Locate the cell with the specified text and output its [X, Y] center coordinate. 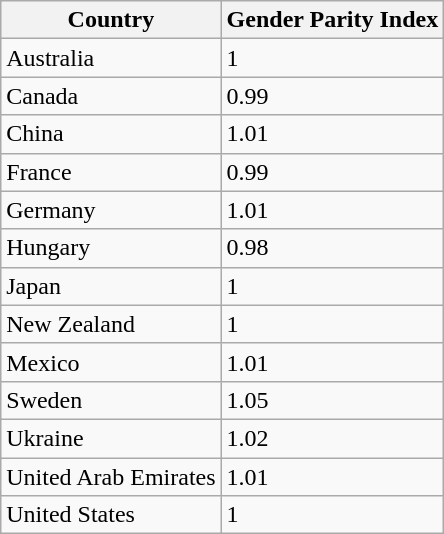
China [111, 134]
France [111, 172]
United Arab Emirates [111, 477]
1.02 [332, 438]
Australia [111, 58]
Country [111, 20]
Mexico [111, 362]
Gender Parity Index [332, 20]
Canada [111, 96]
0.98 [332, 248]
1.05 [332, 400]
United States [111, 515]
Germany [111, 210]
New Zealand [111, 324]
Japan [111, 286]
Ukraine [111, 438]
Hungary [111, 248]
Sweden [111, 400]
